Locate the cell with the specified text and output its [X, Y] center coordinate. 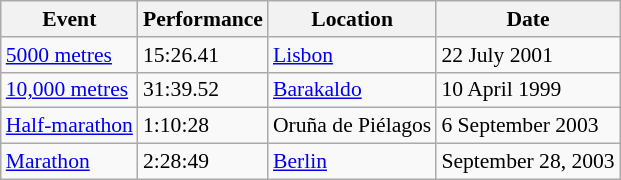
Berlin [352, 162]
Date [528, 19]
Oruña de Piélagos [352, 126]
31:39.52 [203, 90]
2:28:49 [203, 162]
Location [352, 19]
6 September 2003 [528, 126]
10,000 metres [70, 90]
10 April 1999 [528, 90]
Lisbon [352, 55]
Half-marathon [70, 126]
22 July 2001 [528, 55]
Marathon [70, 162]
September 28, 2003 [528, 162]
15:26.41 [203, 55]
Performance [203, 19]
Event [70, 19]
5000 metres [70, 55]
1:10:28 [203, 126]
Barakaldo [352, 90]
